Output the [x, y] coordinate of the center of the cell containing the given text.  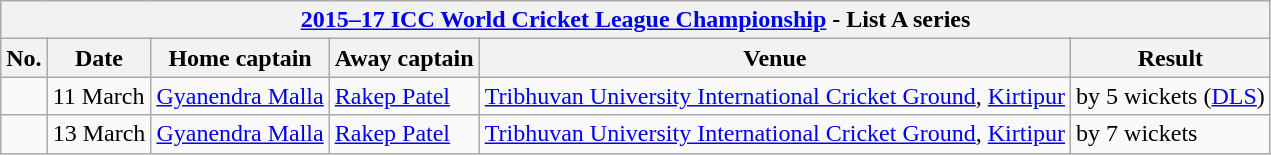
by 5 wickets (DLS) [1171, 96]
Result [1171, 58]
Home captain [240, 58]
Away captain [404, 58]
No. [24, 58]
by 7 wickets [1171, 134]
2015–17 ICC World Cricket League Championship - List A series [636, 20]
Venue [774, 58]
13 March [99, 134]
Date [99, 58]
11 March [99, 96]
